Provide the [x, y] coordinate of the cell's center where the given text is located.  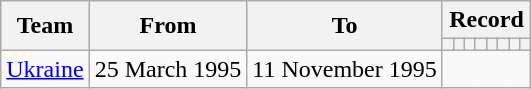
From [168, 26]
Team [45, 26]
25 March 1995 [168, 69]
Record [486, 20]
11 November 1995 [344, 69]
Ukraine [45, 69]
To [344, 26]
